Return the [X, Y] coordinate for the center point of the cell that contains the specified text.  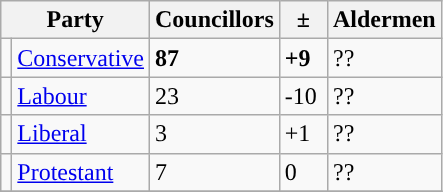
Labour [81, 96]
Aldermen [384, 20]
+1 [303, 134]
± [303, 20]
87 [215, 58]
3 [215, 134]
23 [215, 96]
-10 [303, 96]
+9 [303, 58]
0 [303, 172]
Protestant [81, 172]
Liberal [81, 134]
Party [76, 20]
Conservative [81, 58]
7 [215, 172]
Councillors [215, 20]
